Determine the [x, y] coordinate at the center of the cell enclosing the given text.  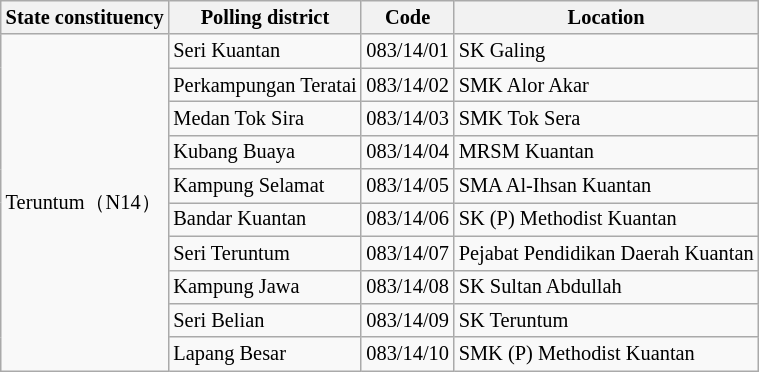
083/14/07 [407, 253]
Lapang Besar [264, 354]
083/14/01 [407, 51]
SMK Tok Sera [606, 118]
Seri Teruntum [264, 253]
083/14/09 [407, 320]
083/14/05 [407, 186]
083/14/10 [407, 354]
SK (P) Methodist Kuantan [606, 219]
083/14/02 [407, 85]
Location [606, 17]
Seri Kuantan [264, 51]
083/14/08 [407, 287]
083/14/06 [407, 219]
Polling district [264, 17]
SK Galing [606, 51]
SMA Al-Ihsan Kuantan [606, 186]
SMK Alor Akar [606, 85]
SK Sultan Abdullah [606, 287]
Code [407, 17]
SK Teruntum [606, 320]
Kubang Buaya [264, 152]
Teruntum（N14） [85, 202]
Medan Tok Sira [264, 118]
SMK (P) Methodist Kuantan [606, 354]
Kampung Jawa [264, 287]
Kampung Selamat [264, 186]
Perkampungan Teratai [264, 85]
Pejabat Pendidikan Daerah Kuantan [606, 253]
Bandar Kuantan [264, 219]
Seri Belian [264, 320]
083/14/03 [407, 118]
State constituency [85, 17]
MRSM Kuantan [606, 152]
083/14/04 [407, 152]
